Extract the [X, Y] coordinate from the center of the cell holding the provided text.  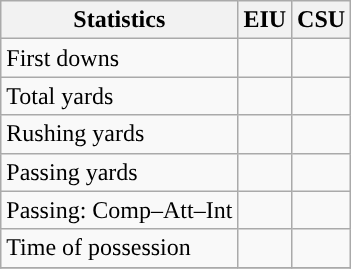
First downs [120, 58]
Statistics [120, 20]
Passing yards [120, 172]
Rushing yards [120, 134]
CSU [322, 20]
Time of possession [120, 248]
Total yards [120, 96]
Passing: Comp–Att–Int [120, 210]
EIU [265, 20]
